For the text-containing cell, return its midpoint in (x, y) coordinate format. 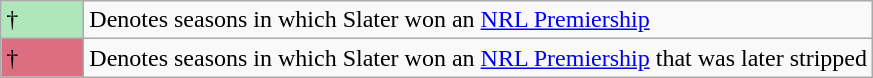
Denotes seasons in which Slater won an NRL Premiership (478, 20)
Denotes seasons in which Slater won an NRL Premiership that was later stripped (478, 58)
